Extract the [x, y] coordinate from the center of the cell holding the provided text.  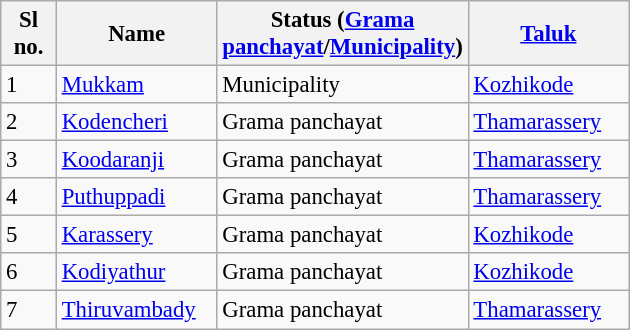
4 [29, 197]
2 [29, 122]
1 [29, 85]
3 [29, 160]
Koodaranji [136, 160]
5 [29, 235]
Sl no. [29, 34]
Kodiyathur [136, 273]
Name [136, 34]
Karassery [136, 235]
6 [29, 273]
Mukkam [136, 85]
7 [29, 310]
Kodencheri [136, 122]
Status (Grama panchayat/Municipality) [342, 34]
Taluk [548, 34]
Thiruvambady [136, 310]
Municipality [342, 85]
Puthuppadi [136, 197]
